Return (x, y) of the center of cell containing provided text 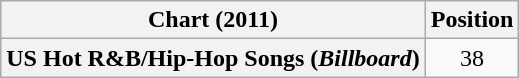
Chart (2011) (213, 20)
US Hot R&B/Hip-Hop Songs (Billboard) (213, 58)
38 (472, 58)
Position (472, 20)
